Locate the cell with the specified text and output its [x, y] center coordinate. 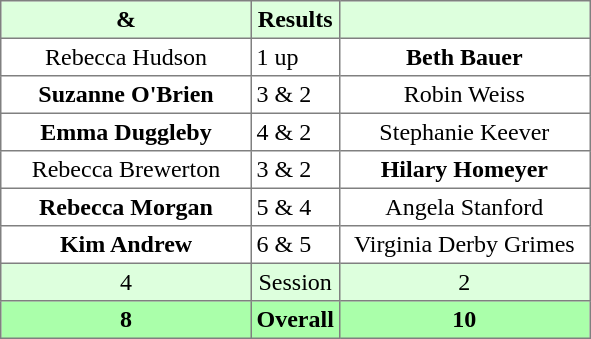
Robin Weiss [464, 95]
Beth Bauer [464, 57]
5 & 4 [295, 207]
Rebecca Hudson [126, 57]
10 [464, 320]
2 [464, 282]
Overall [295, 320]
& [126, 20]
Kim Andrew [126, 245]
Session [295, 282]
Rebecca Morgan [126, 207]
Stephanie Keever [464, 132]
Rebecca Brewerton [126, 170]
Suzanne O'Brien [126, 95]
1 up [295, 57]
6 & 5 [295, 245]
8 [126, 320]
4 & 2 [295, 132]
Results [295, 20]
Virginia Derby Grimes [464, 245]
Hilary Homeyer [464, 170]
Emma Duggleby [126, 132]
Angela Stanford [464, 207]
4 [126, 282]
